Search for the cell housing the specified text and yield its [X, Y] center coordinate. 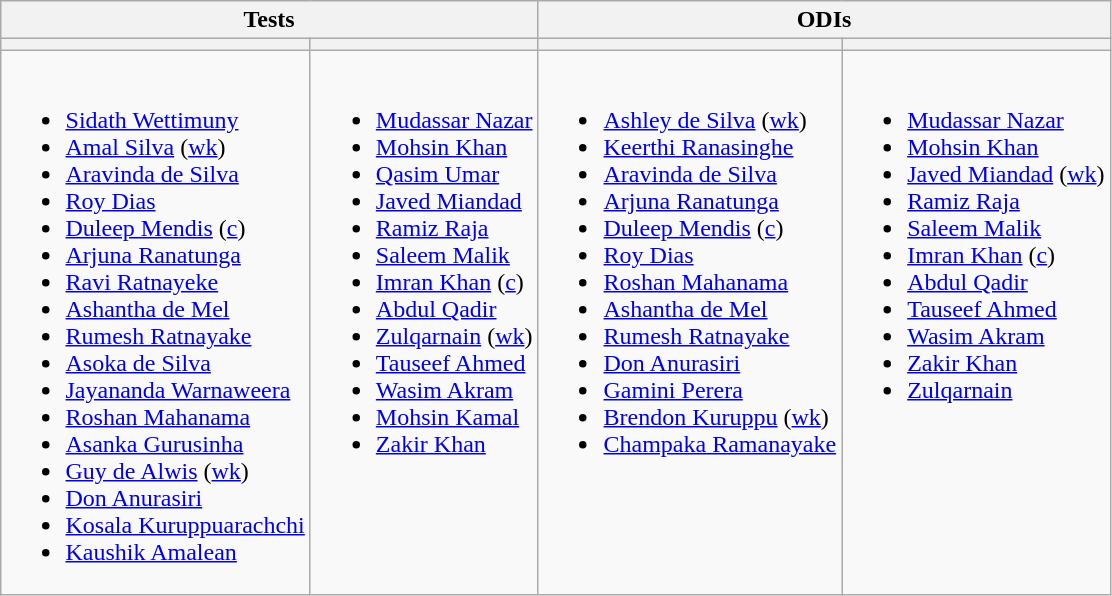
Tests [269, 20]
ODIs [824, 20]
Mudassar NazarMohsin KhanJaved Miandad (wk)Ramiz RajaSaleem MalikImran Khan (c)Abdul QadirTauseef AhmedWasim AkramZakir KhanZulqarnain [976, 322]
